For the text-containing cell, return its midpoint in (x, y) coordinate format. 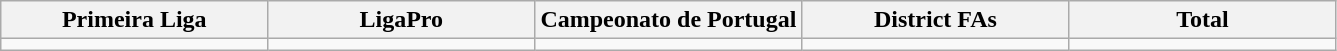
LigaPro (402, 20)
Campeonato de Portugal (668, 20)
District FAs (936, 20)
Primeira Liga (134, 20)
Total (1202, 20)
